Return [X, Y] of the center of cell containing provided text 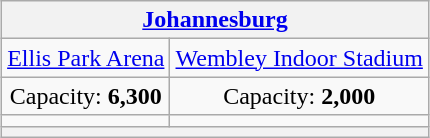
Johannesburg [216, 20]
Wembley Indoor Stadium [299, 58]
Capacity: 2,000 [299, 96]
Ellis Park Arena [86, 58]
Capacity: 6,300 [86, 96]
